Pinpoint the cell where the given text exists, returning its (X, Y) midpoint coordinate. 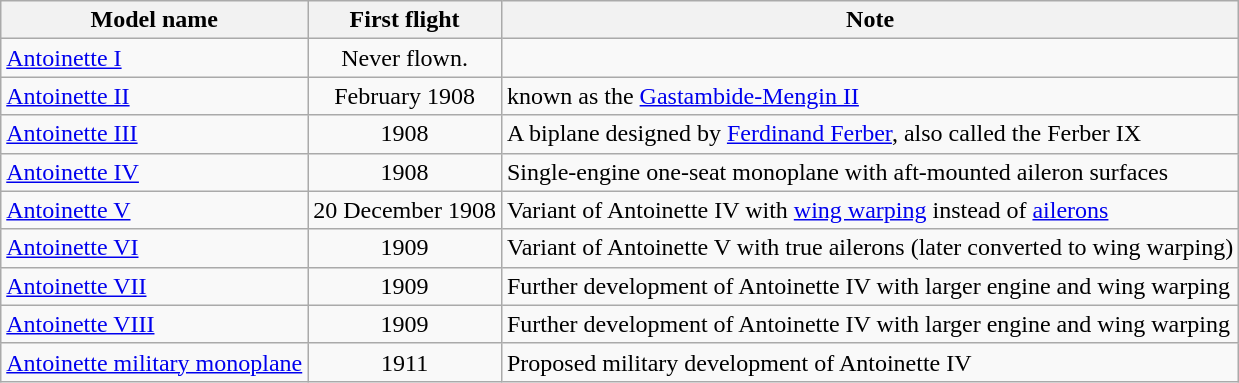
Never flown. (405, 58)
Model name (154, 20)
Variant of Antoinette V with true ailerons (later converted to wing warping) (870, 248)
Variant of Antoinette IV with wing warping instead of ailerons (870, 210)
1911 (405, 362)
Proposed military development of Antoinette IV (870, 362)
known as the Gastambide-Mengin II (870, 96)
A biplane designed by Ferdinand Ferber, also called the Ferber IX (870, 134)
Antoinette I (154, 58)
February 1908 (405, 96)
Antoinette VII (154, 286)
Antoinette II (154, 96)
Antoinette III (154, 134)
Note (870, 20)
Antoinette IV (154, 172)
Single-engine one-seat monoplane with aft-mounted aileron surfaces (870, 172)
Antoinette military monoplane (154, 362)
Antoinette V (154, 210)
20 December 1908 (405, 210)
First flight (405, 20)
Antoinette VI (154, 248)
Antoinette VIII (154, 324)
